Detect which cell encompasses the target text, then output its [X, Y] center coordinate. 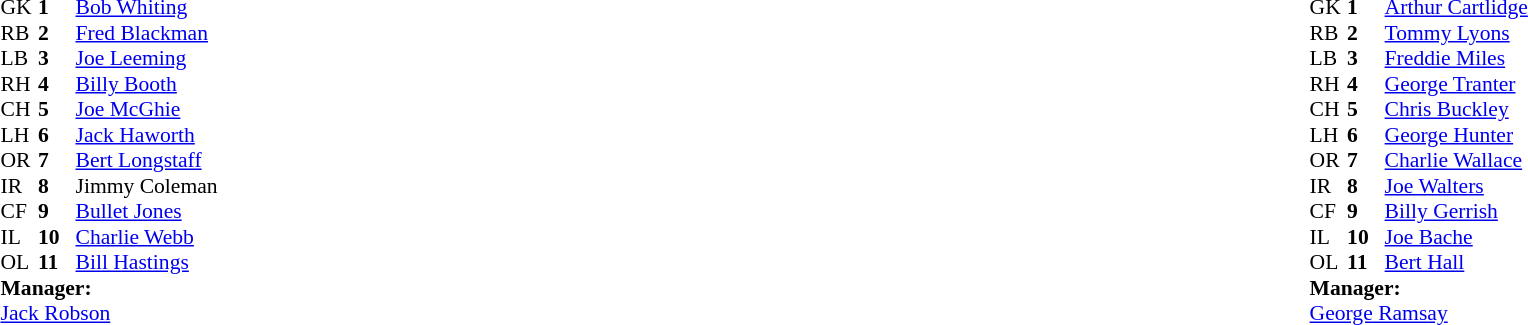
Joe Walters [1456, 186]
Bill Hastings [147, 263]
Chris Buckley [1456, 109]
George Hunter [1456, 135]
Charlie Webb [147, 237]
Fred Blackman [147, 33]
Jack Haworth [147, 135]
Joe Bache [1456, 237]
Bullet Jones [147, 211]
Charlie Wallace [1456, 161]
Bert Longstaff [147, 161]
Tommy Lyons [1456, 33]
George Tranter [1456, 84]
Jimmy Coleman [147, 186]
Billy Booth [147, 84]
Billy Gerrish [1456, 211]
Freddie Miles [1456, 59]
Joe McGhie [147, 109]
Joe Leeming [147, 59]
Bert Hall [1456, 263]
